Extract the (X, Y) coordinate from the center of the cell holding the provided text.  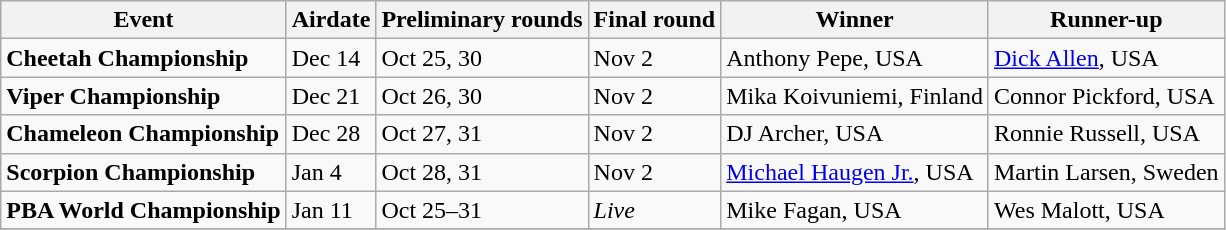
Cheetah Championship (144, 58)
Dec 21 (331, 96)
Oct 25–31 (482, 210)
Viper Championship (144, 96)
Oct 28, 31 (482, 172)
Mike Fagan, USA (855, 210)
Jan 4 (331, 172)
Dick Allen, USA (1106, 58)
Dec 28 (331, 134)
Ronnie Russell, USA (1106, 134)
Scorpion Championship (144, 172)
Wes Malott, USA (1106, 210)
Dec 14 (331, 58)
Oct 25, 30 (482, 58)
Michael Haugen Jr., USA (855, 172)
Chameleon Championship (144, 134)
Oct 26, 30 (482, 96)
Connor Pickford, USA (1106, 96)
Runner-up (1106, 20)
Live (654, 210)
Oct 27, 31 (482, 134)
Jan 11 (331, 210)
DJ Archer, USA (855, 134)
Mika Koivuniemi, Finland (855, 96)
Winner (855, 20)
Anthony Pepe, USA (855, 58)
Event (144, 20)
Airdate (331, 20)
Martin Larsen, Sweden (1106, 172)
Preliminary rounds (482, 20)
PBA World Championship (144, 210)
Final round (654, 20)
